Find where the given text appears and provide that cell's center as (x, y) coordinate. 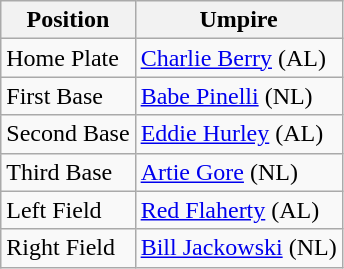
Charlie Berry (AL) (238, 58)
Third Base (68, 172)
Artie Gore (NL) (238, 172)
Right Field (68, 248)
Second Base (68, 134)
Eddie Hurley (AL) (238, 134)
First Base (68, 96)
Left Field (68, 210)
Umpire (238, 20)
Bill Jackowski (NL) (238, 248)
Babe Pinelli (NL) (238, 96)
Home Plate (68, 58)
Red Flaherty (AL) (238, 210)
Position (68, 20)
